Detect which cell encompasses the target text, then output its [X, Y] center coordinate. 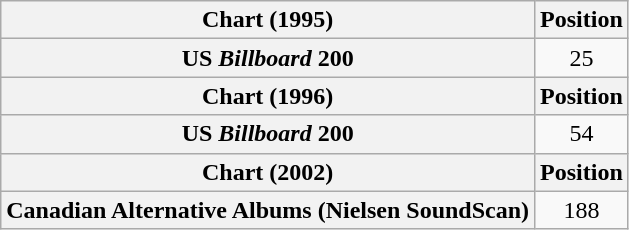
54 [582, 134]
188 [582, 210]
Canadian Alternative Albums (Nielsen SoundScan) [268, 210]
Chart (1996) [268, 96]
Chart (1995) [268, 20]
Chart (2002) [268, 172]
25 [582, 58]
